Determine the [X, Y] coordinate at the center of the cell enclosing the given text.  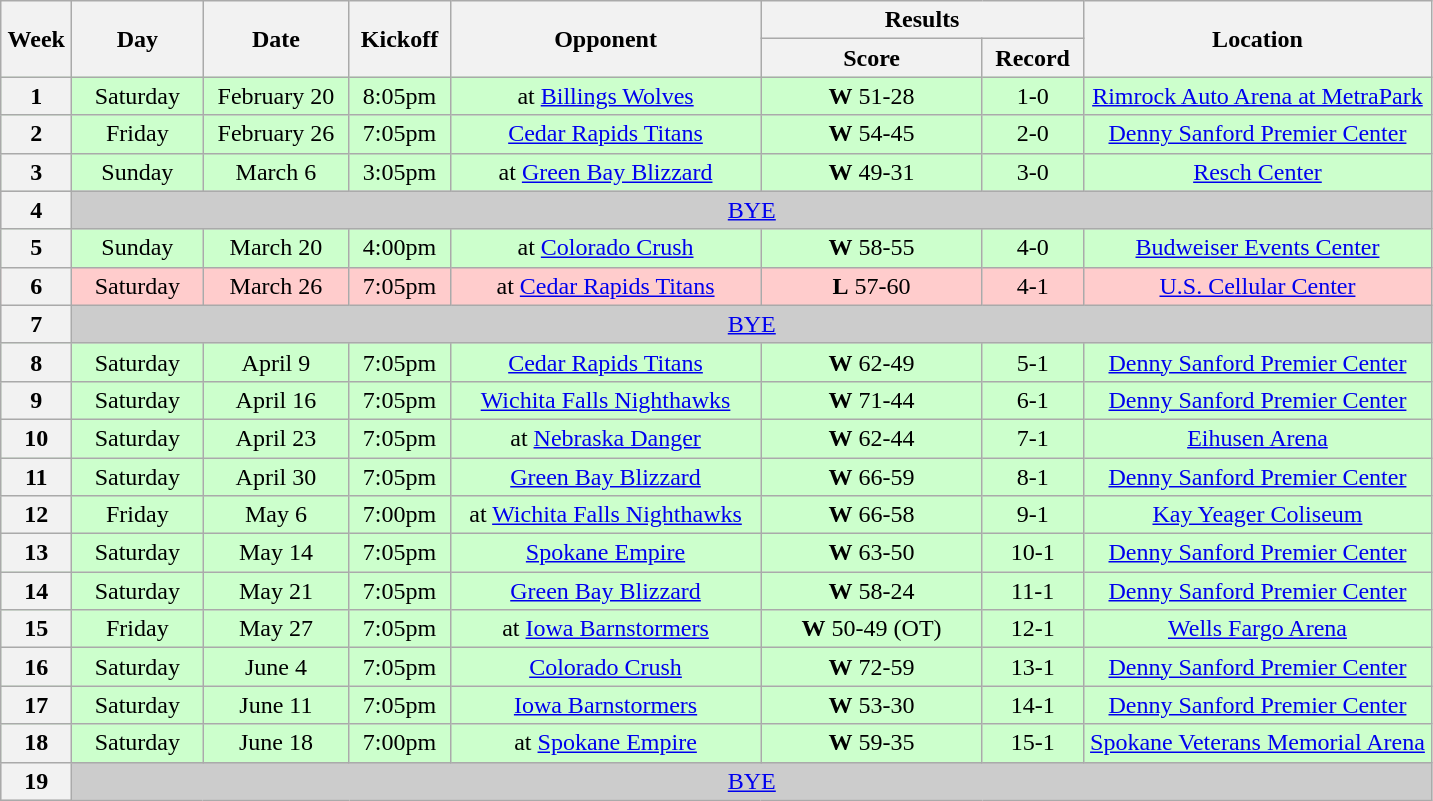
Opponent [606, 39]
June 11 [276, 705]
April 16 [276, 400]
17 [36, 705]
8:05pm [400, 96]
6 [36, 286]
3:05pm [400, 172]
16 [36, 667]
12 [36, 515]
13-1 [1032, 667]
W 53-30 [872, 705]
4 [36, 210]
W 66-58 [872, 515]
L 57-60 [872, 286]
7 [36, 324]
6-1 [1032, 400]
W 59-35 [872, 743]
April 9 [276, 362]
Location [1258, 39]
W 66-59 [872, 477]
February 26 [276, 134]
1 [36, 96]
at Iowa Barnstormers [606, 629]
W 58-55 [872, 248]
12-1 [1032, 629]
2-0 [1032, 134]
April 23 [276, 438]
11-1 [1032, 591]
Spokane Veterans Memorial Arena [1258, 743]
Results [922, 20]
Wichita Falls Nighthawks [606, 400]
8-1 [1032, 477]
4-1 [1032, 286]
Score [872, 58]
15 [36, 629]
Day [138, 39]
Iowa Barnstormers [606, 705]
10-1 [1032, 553]
4-0 [1032, 248]
W 58-24 [872, 591]
14-1 [1032, 705]
4:00pm [400, 248]
3-0 [1032, 172]
Spokane Empire [606, 553]
May 6 [276, 515]
14 [36, 591]
W 63-50 [872, 553]
5 [36, 248]
2 [36, 134]
April 30 [276, 477]
5-1 [1032, 362]
May 21 [276, 591]
Resch Center [1258, 172]
10 [36, 438]
at Billings Wolves [606, 96]
February 20 [276, 96]
9 [36, 400]
Kickoff [400, 39]
March 26 [276, 286]
May 14 [276, 553]
Record [1032, 58]
at Wichita Falls Nighthawks [606, 515]
19 [36, 781]
13 [36, 553]
8 [36, 362]
1-0 [1032, 96]
3 [36, 172]
Colorado Crush [606, 667]
Date [276, 39]
U.S. Cellular Center [1258, 286]
Budweiser Events Center [1258, 248]
June 18 [276, 743]
at Spokane Empire [606, 743]
7-1 [1032, 438]
Wells Fargo Arena [1258, 629]
at Nebraska Danger [606, 438]
Rimrock Auto Arena at MetraPark [1258, 96]
W 51-28 [872, 96]
at Colorado Crush [606, 248]
18 [36, 743]
May 27 [276, 629]
at Green Bay Blizzard [606, 172]
Week [36, 39]
at Cedar Rapids Titans [606, 286]
March 6 [276, 172]
Kay Yeager Coliseum [1258, 515]
W 62-44 [872, 438]
W 49-31 [872, 172]
W 62-49 [872, 362]
9-1 [1032, 515]
11 [36, 477]
15-1 [1032, 743]
March 20 [276, 248]
Eihusen Arena [1258, 438]
W 50-49 (OT) [872, 629]
W 54-45 [872, 134]
W 72-59 [872, 667]
June 4 [276, 667]
W 71-44 [872, 400]
